Identify which cell holds the provided text, then report its (x, y) central coordinate. 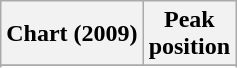
Chart (2009) (72, 34)
Peakposition (189, 34)
